Search for the cell housing the specified text and yield its (X, Y) center coordinate. 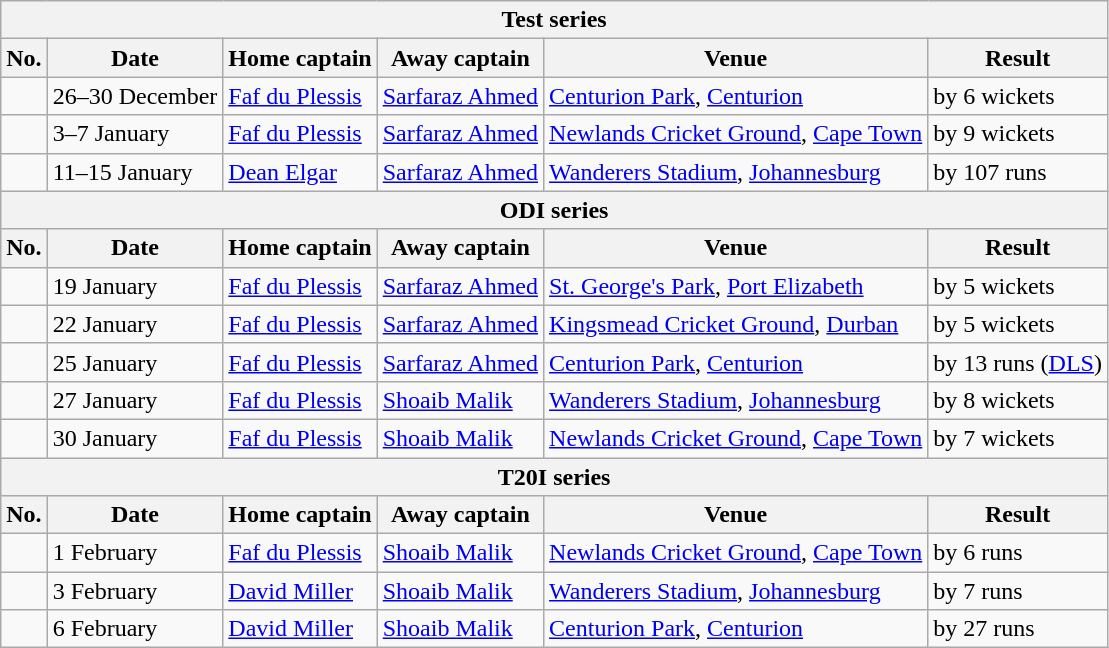
Kingsmead Cricket Ground, Durban (736, 324)
ODI series (554, 210)
by 107 runs (1018, 172)
by 27 runs (1018, 629)
6 February (135, 629)
19 January (135, 286)
22 January (135, 324)
by 7 wickets (1018, 438)
1 February (135, 553)
by 13 runs (DLS) (1018, 362)
3 February (135, 591)
St. George's Park, Port Elizabeth (736, 286)
by 6 wickets (1018, 96)
by 9 wickets (1018, 134)
Dean Elgar (300, 172)
Test series (554, 20)
30 January (135, 438)
by 8 wickets (1018, 400)
3–7 January (135, 134)
25 January (135, 362)
by 7 runs (1018, 591)
T20I series (554, 477)
26–30 December (135, 96)
by 6 runs (1018, 553)
11–15 January (135, 172)
27 January (135, 400)
